Detect which cell encompasses the target text, then output its [x, y] center coordinate. 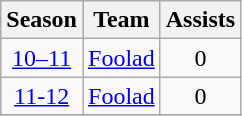
10–11 [42, 58]
Team [121, 20]
Assists [200, 20]
Season [42, 20]
11-12 [42, 96]
